Scan for the cell matching the given text and deliver its [X, Y] coordinate at center. 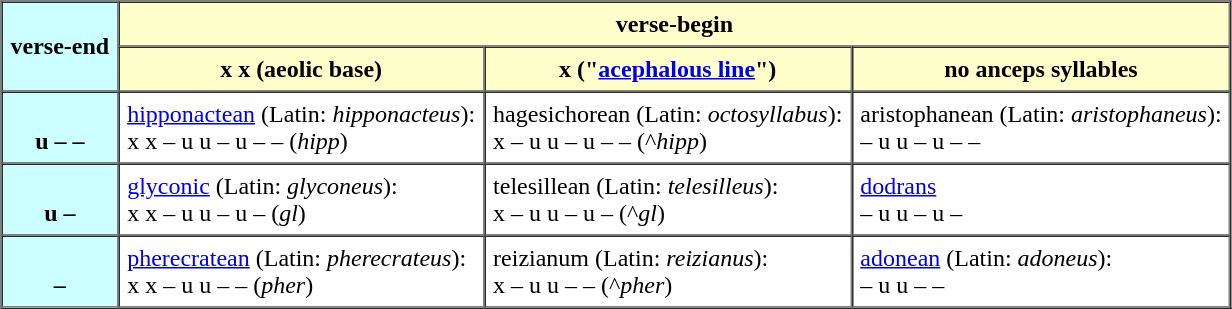
hipponactean (Latin: hipponacteus):x x – u u – u – – (hipp) [301, 128]
telesillean (Latin: telesilleus):x – u u – u – (^gl) [668, 200]
adonean (Latin: adoneus):– u u – – [1040, 272]
pherecratean (Latin: pherecrateus):x x – u u – – (pher) [301, 272]
u – [60, 200]
verse-end [60, 47]
reizianum (Latin: reizianus):x – u u – – (^pher) [668, 272]
hagesichorean (Latin: octosyllabus):x – u u – u – – (^hipp) [668, 128]
u – – [60, 128]
x x (aeolic base) [301, 68]
no anceps syllables [1040, 68]
glyconic (Latin: glyconeus):x x – u u – u – (gl) [301, 200]
dodrans– u u – u – [1040, 200]
x ("acephalous line") [668, 68]
aristophanean (Latin: aristophaneus):– u u – u – – [1040, 128]
– [60, 272]
verse-begin [674, 24]
